Return [X, Y] of the center of cell containing provided text 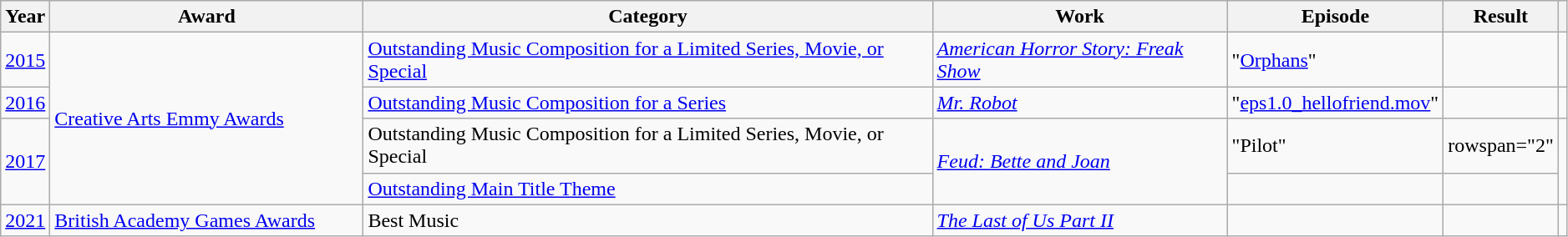
2016 [25, 103]
2021 [25, 220]
Result [1501, 17]
"Pilot" [1335, 145]
Best Music [648, 220]
American Horror Story: Freak Show [1079, 60]
Mr. Robot [1079, 103]
"Orphans" [1335, 60]
Year [25, 17]
Outstanding Main Title Theme [648, 189]
Work [1079, 17]
British Academy Games Awards [207, 220]
Creative Arts Emmy Awards [207, 118]
Award [207, 17]
2015 [25, 60]
2017 [25, 162]
Outstanding Music Composition for a Series [648, 103]
rowspan="2" [1501, 145]
"eps1.0_hellofriend.mov" [1335, 103]
Category [648, 17]
Episode [1335, 17]
Feud: Bette and Joan [1079, 162]
The Last of Us Part II [1079, 220]
